Identify which cell holds the provided text, then report its [x, y] central coordinate. 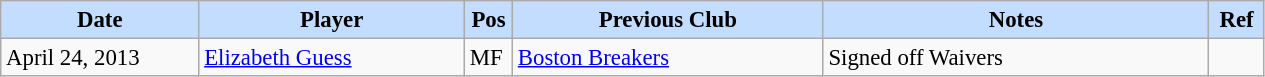
Notes [1016, 20]
Pos [488, 20]
Previous Club [668, 20]
April 24, 2013 [100, 58]
MF [488, 58]
Ref [1237, 20]
Date [100, 20]
Signed off Waivers [1016, 58]
Player [332, 20]
Elizabeth Guess [332, 58]
Boston Breakers [668, 58]
